Return (X, Y) of the center of cell containing provided text 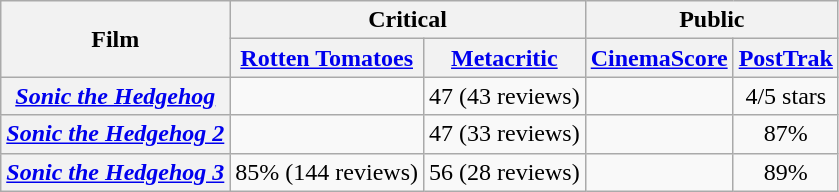
PostTrak (786, 58)
CinemaScore (659, 58)
Sonic the Hedgehog 2 (116, 134)
56 (28 reviews) (505, 172)
87% (786, 134)
47 (43 reviews) (505, 96)
4/5 stars (786, 96)
Film (116, 39)
Metacritic (505, 58)
89% (786, 172)
Sonic the Hedgehog 3 (116, 172)
Critical (408, 20)
47 (33 reviews) (505, 134)
Public (712, 20)
85% (144 reviews) (327, 172)
Sonic the Hedgehog (116, 96)
Rotten Tomatoes (327, 58)
